Find where the given text appears and provide that cell's center as [X, Y] coordinate. 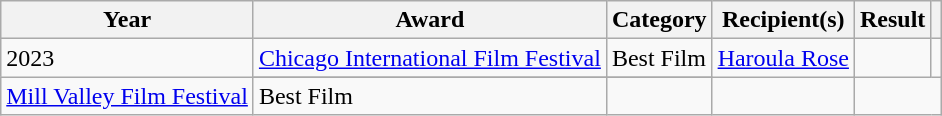
Recipient(s) [783, 20]
Category [659, 20]
Award [430, 20]
2023 [128, 58]
Haroula Rose [783, 58]
Chicago International Film Festival [430, 58]
Result [892, 20]
Year [128, 20]
Mill Valley Film Festival [128, 96]
